Detect which cell encompasses the target text, then output its (x, y) center coordinate. 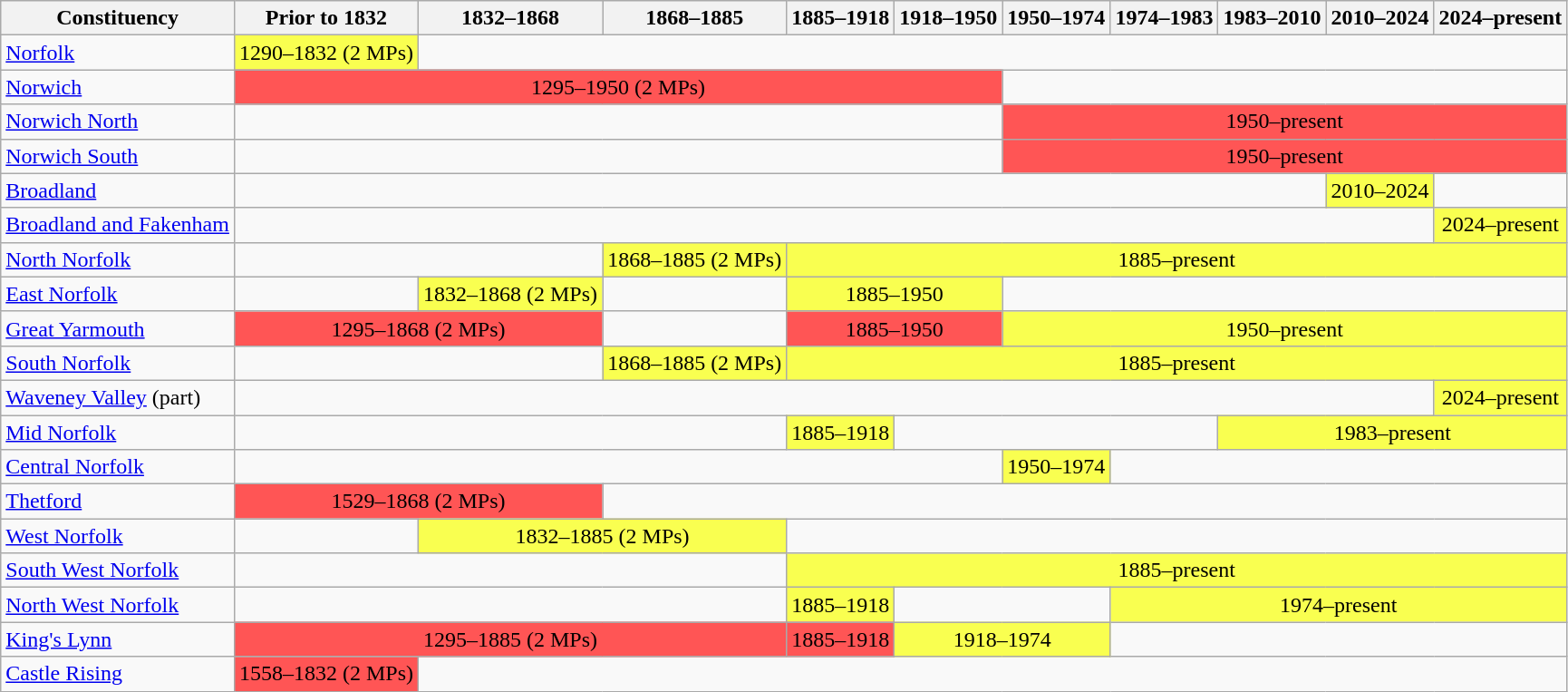
1529–1868 (2 MPs) (418, 502)
South Norfolk (118, 363)
Great Yarmouth (118, 328)
1295–1868 (2 MPs) (418, 328)
1918–1950 (948, 18)
South West Norfolk (118, 570)
North West Norfolk (118, 605)
Norwich (118, 87)
Central Norfolk (118, 467)
Norwich North (118, 122)
1832–1868 (511, 18)
1974–present (1339, 605)
East Norfolk (118, 294)
1295–1950 (2 MPs) (618, 87)
Broadland and Fakenham (118, 225)
Norwich South (118, 156)
1974–1983 (1164, 18)
1290–1832 (2 MPs) (326, 53)
1558–1832 (2 MPs) (326, 674)
Constituency (118, 18)
1295–1885 (2 MPs) (509, 639)
1868–1885 (694, 18)
1832–1868 (2 MPs) (511, 294)
Waveney Valley (part) (118, 397)
Castle Rising (118, 674)
King's Lynn (118, 639)
Mid Norfolk (118, 433)
1832–1885 (2 MPs) (603, 536)
Prior to 1832 (326, 18)
1983–2010 (1273, 18)
Thetford (118, 502)
1918–1974 (1002, 639)
Norfolk (118, 53)
North Norfolk (118, 259)
Broadland (118, 190)
West Norfolk (118, 536)
1983–present (1392, 433)
